Return (x, y) of the center of cell containing provided text 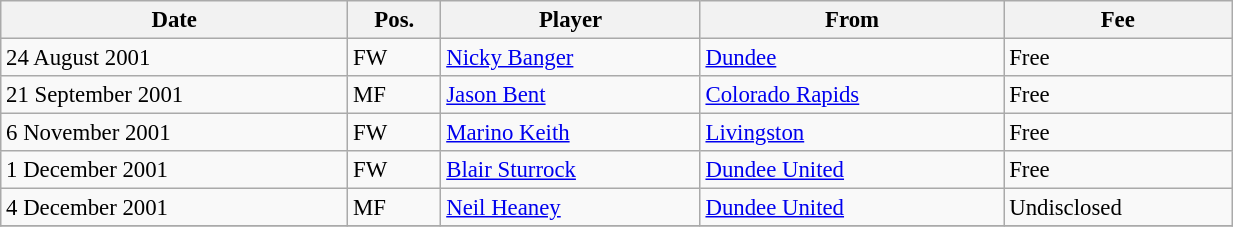
24 August 2001 (174, 58)
Colorado Rapids (852, 95)
Pos. (394, 20)
Blair Sturrock (570, 170)
Dundee (852, 58)
Marino Keith (570, 133)
Nicky Banger (570, 58)
Jason Bent (570, 95)
Fee (1118, 20)
4 December 2001 (174, 208)
Undisclosed (1118, 208)
Player (570, 20)
21 September 2001 (174, 95)
Date (174, 20)
From (852, 20)
6 November 2001 (174, 133)
1 December 2001 (174, 170)
Livingston (852, 133)
Neil Heaney (570, 208)
